For the text-containing cell, return its midpoint in (x, y) coordinate format. 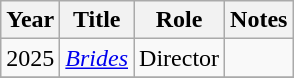
Title (97, 20)
Notes (259, 20)
Year (30, 20)
Role (180, 20)
Director (180, 58)
2025 (30, 58)
Brides (97, 58)
